Return (x, y) of the center of cell containing provided text 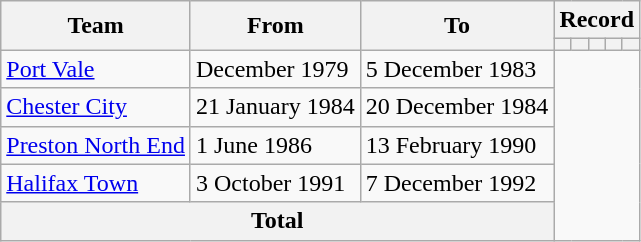
1 June 1986 (275, 145)
13 February 1990 (457, 145)
7 December 1992 (457, 183)
To (457, 26)
From (275, 26)
Record (597, 20)
20 December 1984 (457, 107)
December 1979 (275, 69)
3 October 1991 (275, 183)
Port Vale (96, 69)
Chester City (96, 107)
Total (278, 221)
Preston North End (96, 145)
Halifax Town (96, 183)
21 January 1984 (275, 107)
5 December 1983 (457, 69)
Team (96, 26)
